For the text-containing cell, return its midpoint in [x, y] coordinate format. 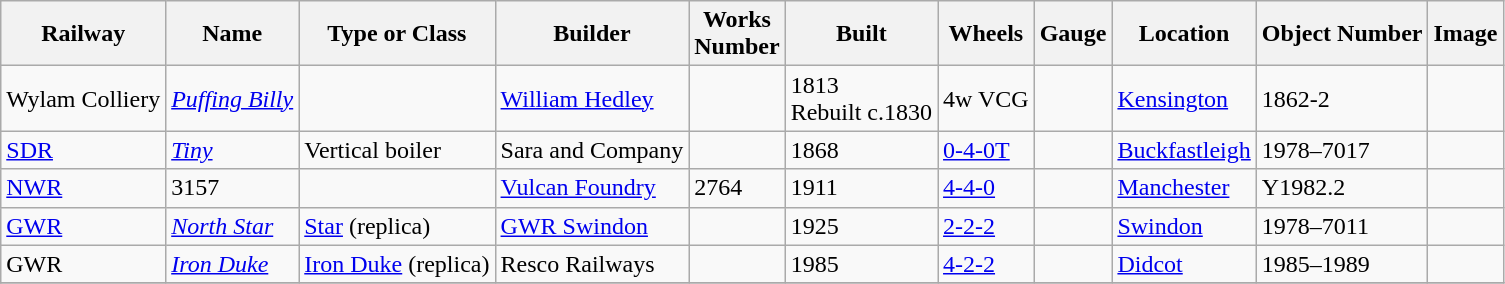
Sara and Company [592, 150]
1978–7017 [1342, 150]
4-2-2 [986, 264]
Kensington [1184, 98]
GWR Swindon [592, 226]
Vertical boiler [397, 150]
0-4-0T [986, 150]
Name [232, 34]
Resco Railways [592, 264]
Puffing Billy [232, 98]
North Star [232, 226]
Iron Duke (replica) [397, 264]
1985–1989 [1342, 264]
Buckfastleigh [1184, 150]
William Hedley [592, 98]
Didcot [1184, 264]
Wylam Colliery [84, 98]
4w VCG [986, 98]
Star (replica) [397, 226]
Type or Class [397, 34]
1911 [861, 188]
2-2-2 [986, 226]
Tiny [232, 150]
1868 [861, 150]
Image [1466, 34]
Gauge [1073, 34]
Wheels [986, 34]
NWR [84, 188]
WorksNumber [737, 34]
1985 [861, 264]
Vulcan Foundry [592, 188]
1813Rebuilt c.1830 [861, 98]
Iron Duke [232, 264]
Railway [84, 34]
3157 [232, 188]
1978–7011 [1342, 226]
Built [861, 34]
1925 [861, 226]
Swindon [1184, 226]
Location [1184, 34]
SDR [84, 150]
Builder [592, 34]
Manchester [1184, 188]
2764 [737, 188]
1862-2 [1342, 98]
4-4-0 [986, 188]
Object Number [1342, 34]
Y1982.2 [1342, 188]
